Scan for the cell matching the given text and deliver its [X, Y] coordinate at center. 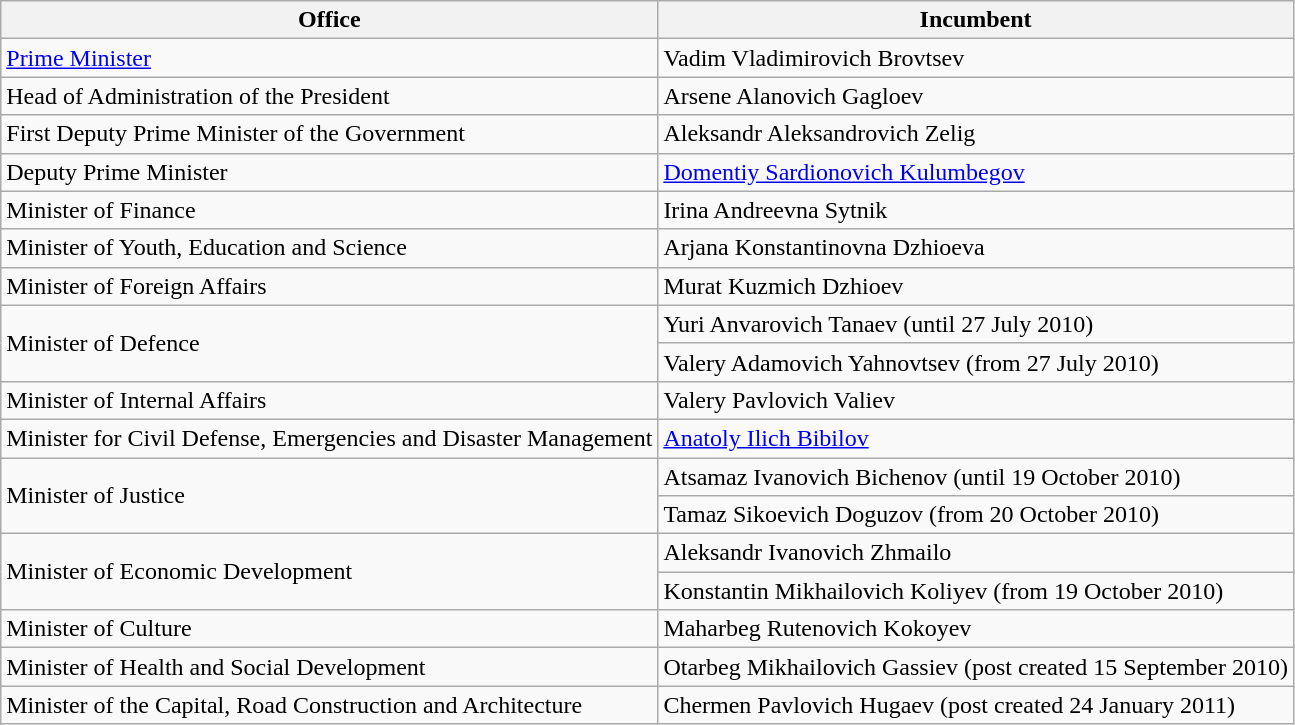
Office [330, 20]
Vadim Vladimirovich Brovtsev [976, 58]
Domentiy Sardionovich Kulumbegov [976, 172]
Head of Administration of the President [330, 96]
Maharbeg Rutenovich Kokoyev [976, 629]
Murat Kuzmich Dzhioev [976, 286]
Anatoly Ilich Bibilov [976, 438]
Otarbeg Mikhailovich Gassiev (post created 15 September 2010) [976, 667]
Tamaz Sikoevich Doguzov (from 20 October 2010) [976, 515]
Minister of Foreign Affairs [330, 286]
Chermen Pavlovich Hugaev (post created 24 January 2011) [976, 705]
First Deputy Prime Minister of the Government [330, 134]
Minister of Justice [330, 496]
Minister of Internal Affairs [330, 400]
Minister of Health and Social Development [330, 667]
Incumbent [976, 20]
Minister for Civil Defense, Emergencies and Disaster Management [330, 438]
Minister of the Capital, Road Construction and Architecture [330, 705]
Yuri Anvarovich Tanaev (until 27 July 2010) [976, 324]
Minister of Economic Development [330, 572]
Prime Minister [330, 58]
Valery Adamovich Yahnovtsev (from 27 July 2010) [976, 362]
Aleksandr Aleksandrovich Zelig [976, 134]
Minister of Defence [330, 343]
Konstantin Mikhailovich Koliyev (from 19 October 2010) [976, 591]
Irina Andreevna Sytnik [976, 210]
Minister of Culture [330, 629]
Atsamaz Ivanovich Bichenov (until 19 October 2010) [976, 477]
Arjana Konstantinovna Dzhioeva [976, 248]
Valery Pavlovich Valiev [976, 400]
Minister of Finance [330, 210]
Arsene Alanovich Gagloev [976, 96]
Deputy Prime Minister [330, 172]
Aleksandr Ivanovich Zhmailo [976, 553]
Minister of Youth, Education and Science [330, 248]
